Output the (x, y) coordinate of the center of the cell containing the given text.  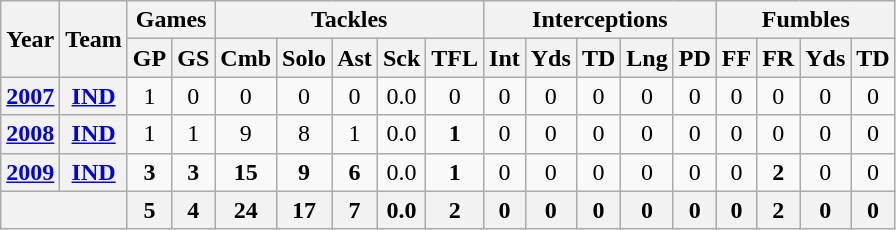
Team (94, 39)
TFL (455, 58)
Year (30, 39)
FR (778, 58)
7 (355, 210)
PD (694, 58)
GP (149, 58)
6 (355, 172)
Lng (647, 58)
5 (149, 210)
Tackles (350, 20)
Sck (401, 58)
15 (246, 172)
8 (304, 134)
Ast (355, 58)
Fumbles (806, 20)
2007 (30, 96)
Cmb (246, 58)
Games (170, 20)
24 (246, 210)
Interceptions (600, 20)
4 (194, 210)
2009 (30, 172)
GS (194, 58)
2008 (30, 134)
Int (505, 58)
17 (304, 210)
Solo (304, 58)
FF (736, 58)
